Pinpoint the cell where the given text exists, returning its (X, Y) midpoint coordinate. 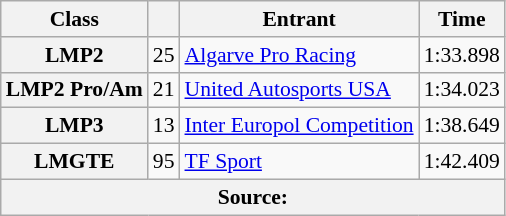
1:33.898 (462, 55)
1:42.409 (462, 162)
LMP3 (74, 126)
Algarve Pro Racing (298, 55)
21 (164, 90)
Class (74, 19)
LMP2 (74, 55)
TF Sport (298, 162)
Inter Europol Competition (298, 126)
LMGTE (74, 162)
LMP2 Pro/Am (74, 90)
13 (164, 126)
25 (164, 55)
1:38.649 (462, 126)
United Autosports USA (298, 90)
1:34.023 (462, 90)
Source: (253, 197)
Entrant (298, 19)
95 (164, 162)
Time (462, 19)
